Determine the (x, y) coordinate at the center of the cell enclosing the given text.  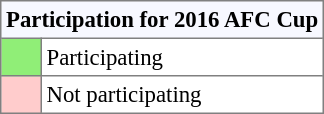
Not participating (182, 95)
Participation for 2016 AFC Cup (162, 20)
Participating (182, 57)
